Capture the cell that displays the provided text and extract its [x, y] central coordinate. 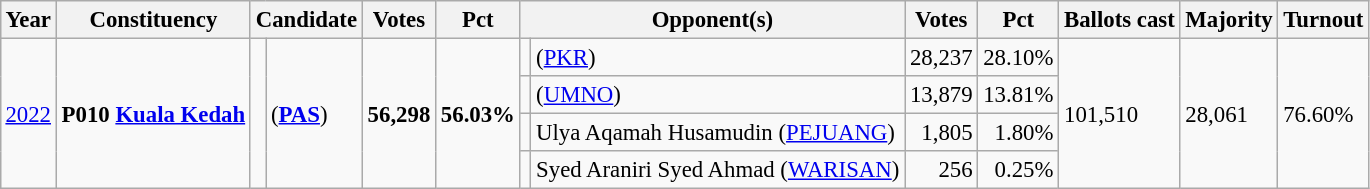
Opponent(s) [712, 20]
Ulya Aqamah Husamudin (PEJUANG) [718, 133]
28,237 [942, 57]
Majority [1229, 20]
Turnout [1324, 20]
2022 [28, 113]
Candidate [306, 20]
28,061 [1229, 113]
76.60% [1324, 113]
56,298 [398, 113]
28.10% [1018, 57]
(UMNO) [718, 95]
P010 Kuala Kedah [153, 113]
(PKR) [718, 57]
Year [28, 20]
1,805 [942, 133]
256 [942, 170]
0.25% [1018, 170]
(PAS) [314, 113]
Syed Araniri Syed Ahmad (WARISAN) [718, 170]
Ballots cast [1120, 20]
13,879 [942, 95]
1.80% [1018, 133]
13.81% [1018, 95]
56.03% [478, 113]
101,510 [1120, 113]
Constituency [153, 20]
